Provide the (x, y) coordinate of the cell's center where the given text is located.  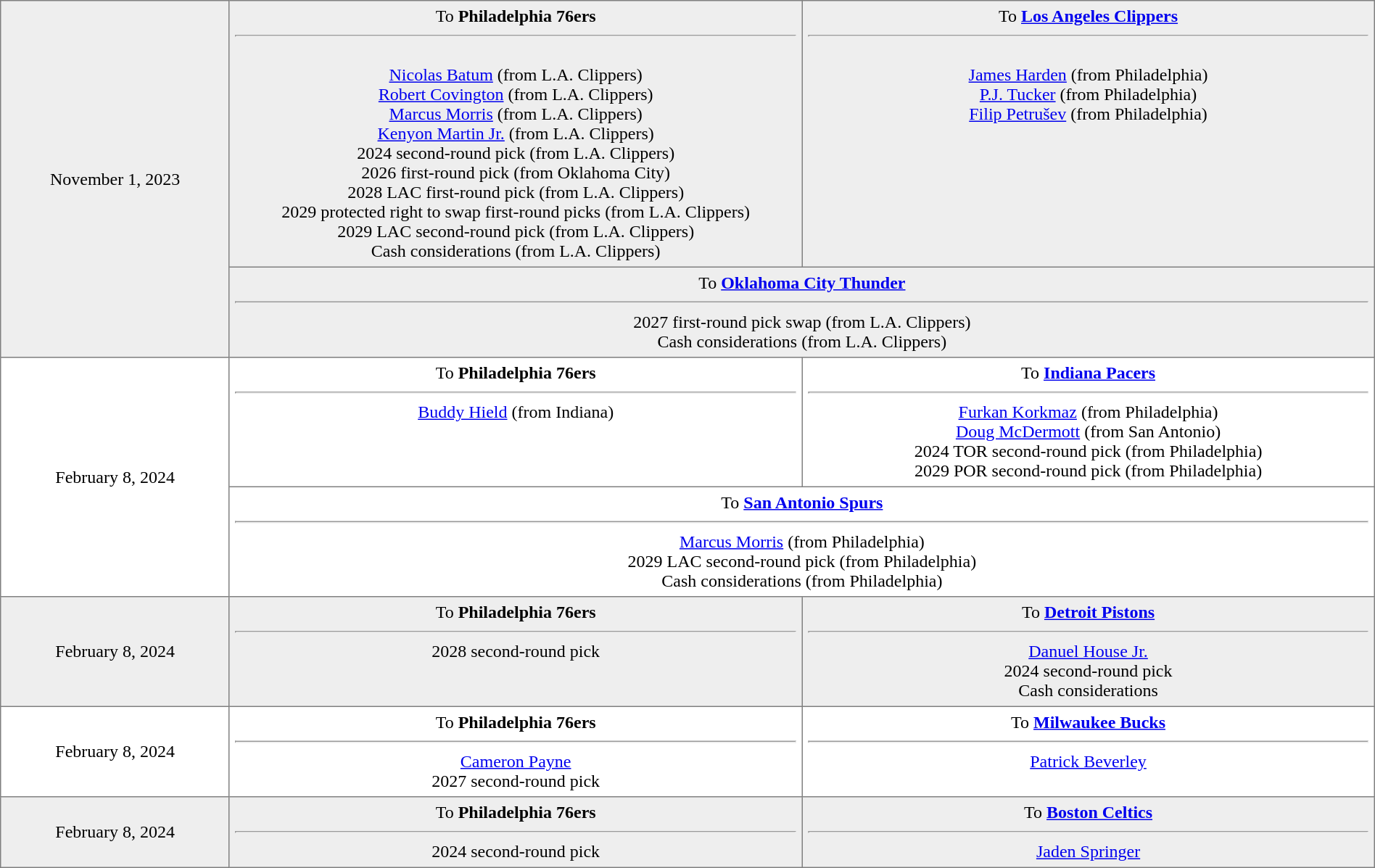
To Boston CelticsJaden Springer (1088, 832)
To Philadelphia 76ersBuddy Hield (from Indiana) (515, 422)
To Detroit PistonsDanuel House Jr.2024 second-round pickCash considerations (1088, 652)
To Philadelphia 76ersCameron Payne2027 second-round pick (515, 751)
November 1, 2023 (115, 179)
To Oklahoma City Thunder2027 first-round pick swap (from L.A. Clippers)Cash considerations (from L.A. Clippers) (802, 312)
To Philadelphia 76ers2024 second-round pick (515, 832)
To San Antonio SpursMarcus Morris (from Philadelphia)2029 LAC second-round pick (from Philadelphia)Cash considerations (from Philadelphia) (802, 542)
To Philadelphia 76ers2028 second-round pick (515, 652)
To Milwaukee BucksPatrick Beverley (1088, 751)
To Los Angeles ClippersJames Harden (from Philadelphia)P.J. Tucker (from Philadelphia)Filip Petrušev (from Philadelphia) (1088, 134)
